Locate the cell with the specified text and output its [X, Y] center coordinate. 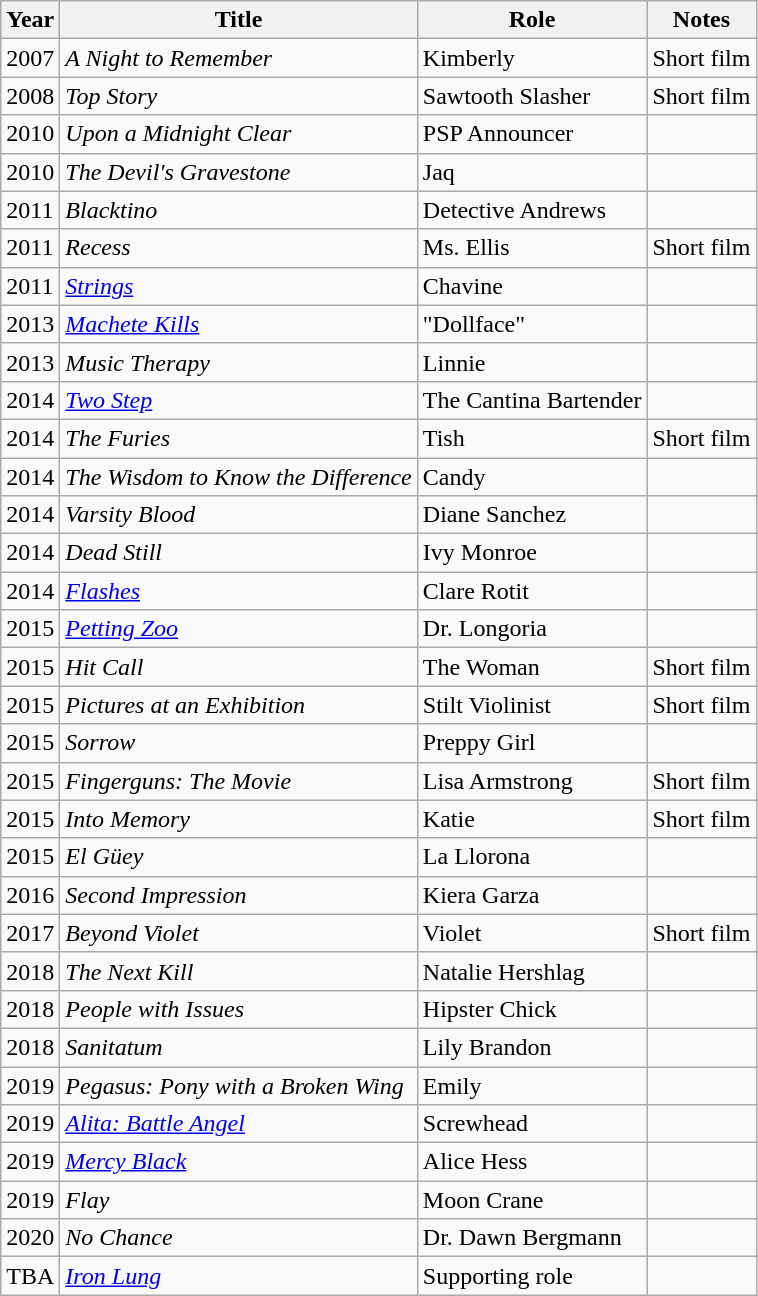
The Woman [532, 667]
Candy [532, 477]
Machete Kills [238, 324]
Petting Zoo [238, 629]
Katie [532, 819]
Clare Rotit [532, 591]
Kiera Garza [532, 895]
Jaq [532, 172]
Strings [238, 286]
Dead Still [238, 553]
The Wisdom to Know the Difference [238, 477]
2017 [30, 933]
Alita: Battle Angel [238, 1124]
Screwhead [532, 1124]
People with Issues [238, 1009]
Moon Crane [532, 1200]
PSP Announcer [532, 134]
Flay [238, 1200]
2020 [30, 1238]
Mercy Black [238, 1162]
Iron Lung [238, 1276]
Lisa Armstrong [532, 781]
Fingerguns: The Movie [238, 781]
Music Therapy [238, 362]
The Cantina Bartender [532, 400]
Second Impression [238, 895]
Stilt Violinist [532, 705]
Title [238, 20]
Kimberly [532, 58]
Pictures at an Exhibition [238, 705]
Recess [238, 248]
Chavine [532, 286]
The Devil's Gravestone [238, 172]
No Chance [238, 1238]
Sawtooth Slasher [532, 96]
Natalie Hershlag [532, 971]
Upon a Midnight Clear [238, 134]
Blacktino [238, 210]
Lily Brandon [532, 1047]
Role [532, 20]
Two Step [238, 400]
Sanitatum [238, 1047]
Hit Call [238, 667]
Dr. Longoria [532, 629]
Notes [702, 20]
Supporting role [532, 1276]
Top Story [238, 96]
Linnie [532, 362]
2016 [30, 895]
The Furies [238, 438]
Alice Hess [532, 1162]
Ms. Ellis [532, 248]
Dr. Dawn Bergmann [532, 1238]
El Güey [238, 857]
A Night to Remember [238, 58]
Violet [532, 933]
Ivy Monroe [532, 553]
Hipster Chick [532, 1009]
Beyond Violet [238, 933]
"Dollface" [532, 324]
Preppy Girl [532, 743]
Diane Sanchez [532, 515]
La Llorona [532, 857]
2007 [30, 58]
2008 [30, 96]
The Next Kill [238, 971]
Emily [532, 1085]
Sorrow [238, 743]
Detective Andrews [532, 210]
Varsity Blood [238, 515]
Into Memory [238, 819]
Year [30, 20]
Pegasus: Pony with a Broken Wing [238, 1085]
Flashes [238, 591]
Tish [532, 438]
TBA [30, 1276]
